Extract the (x, y) coordinate from the center of the cell holding the provided text.  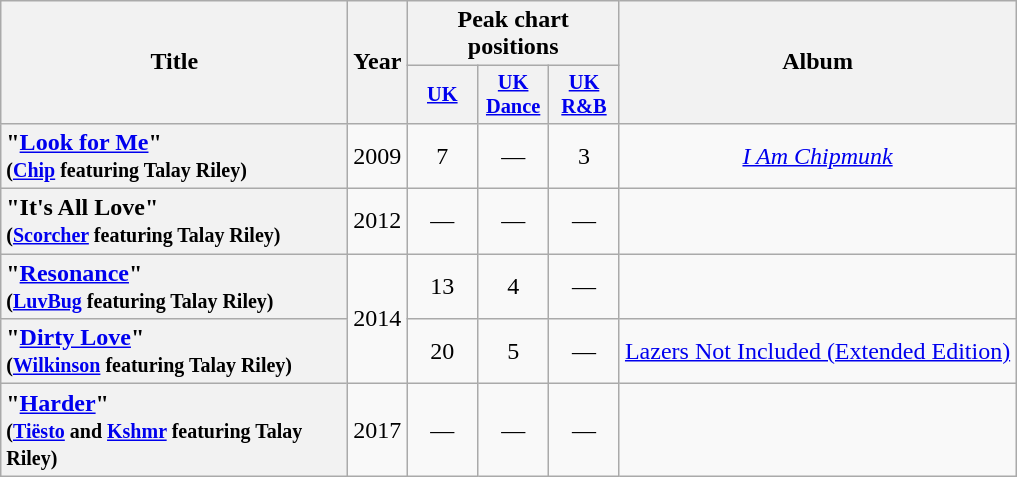
5 (514, 352)
2014 (378, 319)
I Am Chipmunk (817, 156)
"Look for Me"(Chip featuring Talay Riley) (174, 156)
2012 (378, 222)
UKR&B (584, 95)
"Dirty Love"(Wilkinson featuring Talay Riley) (174, 352)
Peak chart positions (514, 34)
3 (584, 156)
"Resonance"(LuvBug featuring Talay Riley) (174, 286)
UKDance (514, 95)
2017 (378, 430)
Album (817, 62)
UK (442, 95)
4 (514, 286)
Lazers Not Included (Extended Edition) (817, 352)
Year (378, 62)
7 (442, 156)
20 (442, 352)
2009 (378, 156)
"Harder"(Tiësto and Kshmr featuring Talay Riley) (174, 430)
Title (174, 62)
"It's All Love"(Scorcher featuring Talay Riley) (174, 222)
13 (442, 286)
